Pinpoint the cell where the given text exists, returning its [X, Y] midpoint coordinate. 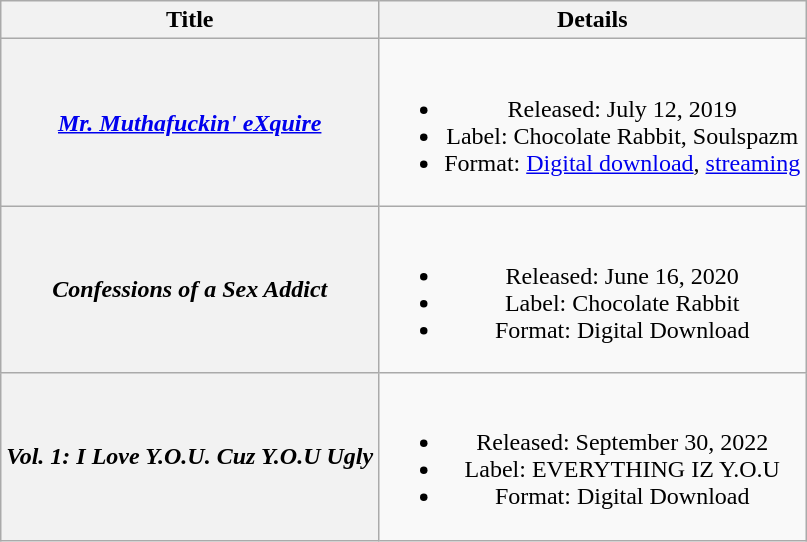
Details [592, 20]
Vol. 1: I Love Y.O.U. Cuz Y.O.U Ugly [190, 456]
Confessions of a Sex Addict [190, 290]
Released: June 16, 2020Label: Chocolate RabbitFormat: Digital Download [592, 290]
Released: September 30, 2022Label: EVERYTHING IZ Y.O.UFormat: Digital Download [592, 456]
Title [190, 20]
Released: July 12, 2019Label: Chocolate Rabbit, SoulspazmFormat: Digital download, streaming [592, 122]
Mr. Muthafuckin' eXquire [190, 122]
